Search for the cell housing the specified text and yield its [x, y] center coordinate. 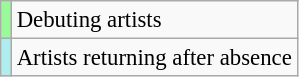
Debuting artists [154, 20]
Artists returning after absence [154, 58]
